Determine the [X, Y] coordinate at the center of the cell enclosing the given text.  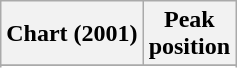
Peakposition [189, 34]
Chart (2001) [72, 34]
